Determine the [X, Y] coordinate at the center of the cell enclosing the given text.  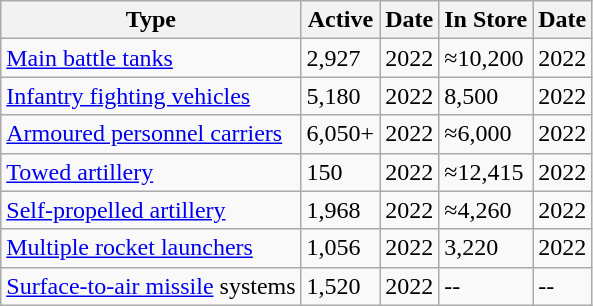
1,968 [340, 210]
≈10,200 [486, 58]
2,927 [340, 58]
Armoured personnel carriers [151, 134]
≈4,260 [486, 210]
Main battle tanks [151, 58]
8,500 [486, 96]
150 [340, 172]
3,220 [486, 248]
≈6,000 [486, 134]
5,180 [340, 96]
Active [340, 20]
Infantry fighting vehicles [151, 96]
Type [151, 20]
≈12,415 [486, 172]
1,056 [340, 248]
In Store [486, 20]
Self-propelled artillery [151, 210]
6,050+ [340, 134]
Towed artillery [151, 172]
Multiple rocket launchers [151, 248]
Surface-to-air missile systems [151, 286]
1,520 [340, 286]
